For the text-containing cell, return its midpoint in [X, Y] coordinate format. 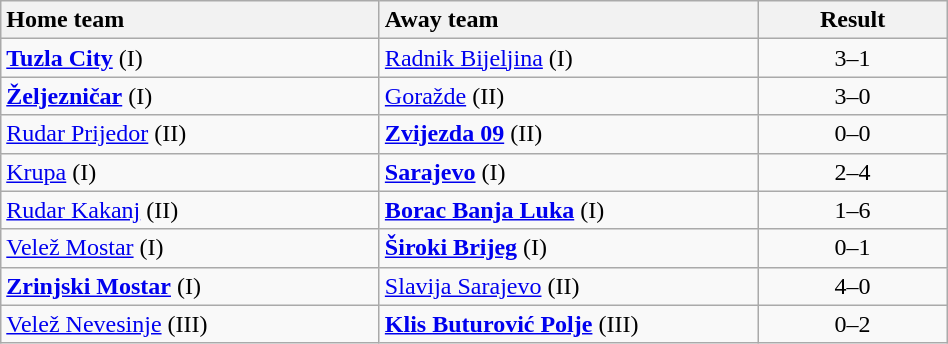
3–0 [852, 96]
Klis Buturović Polje (III) [568, 324]
Zvijezda 09 (II) [568, 134]
Velež Nevesinje (III) [190, 324]
2–4 [852, 172]
Velež Mostar (I) [190, 248]
1–6 [852, 210]
0–0 [852, 134]
Goražde (II) [568, 96]
Rudar Kakanj (II) [190, 210]
Željezničar (I) [190, 96]
Away team [568, 20]
Krupa (I) [190, 172]
Tuzla City (I) [190, 58]
Sarajevo (I) [568, 172]
Radnik Bijeljina (I) [568, 58]
Slavija Sarajevo (II) [568, 286]
Zrinjski Mostar (I) [190, 286]
Result [852, 20]
0–1 [852, 248]
Rudar Prijedor (II) [190, 134]
0–2 [852, 324]
Široki Brijeg (I) [568, 248]
Borac Banja Luka (I) [568, 210]
Home team [190, 20]
4–0 [852, 286]
3–1 [852, 58]
